Scan for the cell matching the given text and deliver its [X, Y] coordinate at center. 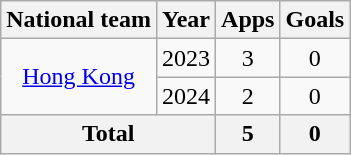
Apps [248, 20]
2024 [186, 96]
Total [108, 134]
Year [186, 20]
Hong Kong [79, 77]
Goals [315, 20]
5 [248, 134]
National team [79, 20]
2023 [186, 58]
2 [248, 96]
3 [248, 58]
